Scan for the cell matching the given text and deliver its [x, y] coordinate at center. 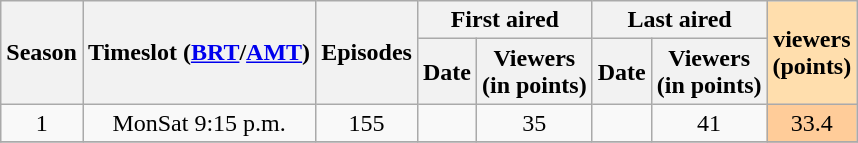
33.4 [812, 123]
First aired [504, 20]
Last aired [680, 20]
Season [42, 52]
Episodes [367, 52]
MonSat 9:15 p.m. [198, 123]
155 [367, 123]
35 [534, 123]
41 [709, 123]
Timeslot (BRT/AMT) [198, 52]
1 [42, 123]
viewers (points) [812, 52]
